Extract the (x, y) coordinate from the center of the cell holding the provided text.  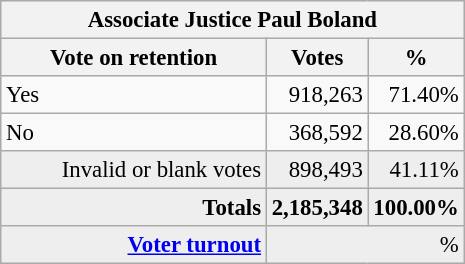
Vote on retention (134, 58)
Voter turnout (134, 245)
898,493 (317, 170)
Invalid or blank votes (134, 170)
28.60% (416, 133)
Votes (317, 58)
71.40% (416, 95)
Totals (134, 208)
368,592 (317, 133)
2,185,348 (317, 208)
41.11% (416, 170)
No (134, 133)
918,263 (317, 95)
Associate Justice Paul Boland (232, 20)
100.00% (416, 208)
Yes (134, 95)
